From the cell containing the given text, extract its center point as [X, Y] coordinate. 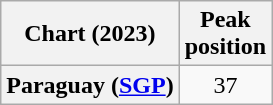
Chart (2023) [90, 34]
Peakposition [225, 34]
Paraguay (SGP) [90, 85]
37 [225, 85]
